Identify which cell holds the provided text, then report its [x, y] central coordinate. 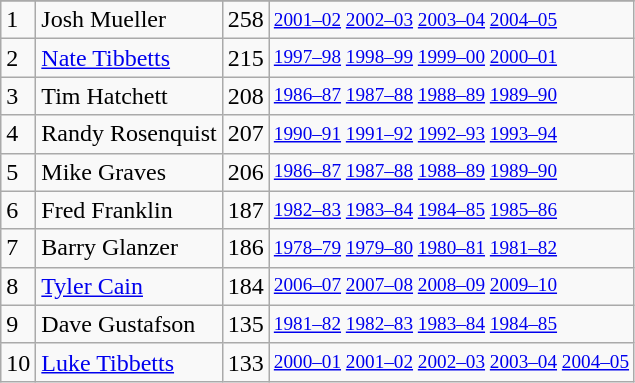
Barry Glanzer [129, 248]
184 [246, 286]
Tim Hatchett [129, 96]
1997–98 1998–99 1999–00 2000–01 [451, 58]
2 [18, 58]
187 [246, 210]
Mike Graves [129, 172]
7 [18, 248]
10 [18, 362]
4 [18, 134]
215 [246, 58]
2000–01 2001–02 2002–03 2003–04 2004–05 [451, 362]
1990–91 1991–92 1992–93 1993–94 [451, 134]
1981–82 1982–83 1983–84 1984–85 [451, 324]
1982–83 1983–84 1984–85 1985–86 [451, 210]
135 [246, 324]
1 [18, 20]
Nate Tibbetts [129, 58]
133 [246, 362]
Randy Rosenquist [129, 134]
2001–02 2002–03 2003–04 2004–05 [451, 20]
Josh Mueller [129, 20]
Tyler Cain [129, 286]
3 [18, 96]
208 [246, 96]
Dave Gustafson [129, 324]
Luke Tibbetts [129, 362]
6 [18, 210]
9 [18, 324]
1978–79 1979–80 1980–81 1981–82 [451, 248]
8 [18, 286]
2006–07 2007–08 2008–09 2009–10 [451, 286]
186 [246, 248]
258 [246, 20]
206 [246, 172]
Fred Franklin [129, 210]
207 [246, 134]
5 [18, 172]
